For the text-containing cell, return its midpoint in (x, y) coordinate format. 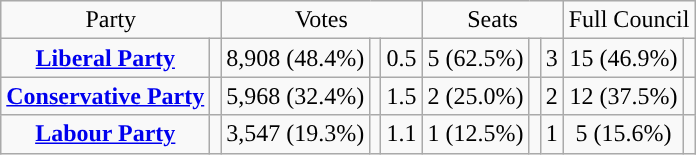
Liberal Party (106, 58)
5,968 (32.4%) (296, 96)
15 (46.9%) (624, 58)
8,908 (48.4%) (296, 58)
5 (62.5%) (476, 58)
Party (111, 20)
12 (37.5%) (624, 96)
2 (552, 96)
3 (552, 58)
Full Council (629, 20)
Labour Party (106, 134)
1 (12.5%) (476, 134)
Seats (492, 20)
Conservative Party (106, 96)
3,547 (19.3%) (296, 134)
1.5 (402, 96)
5 (15.6%) (624, 134)
1.1 (402, 134)
2 (25.0%) (476, 96)
Votes (322, 20)
1 (552, 134)
0.5 (402, 58)
